Find where the given text appears and provide that cell's center as (X, Y) coordinate. 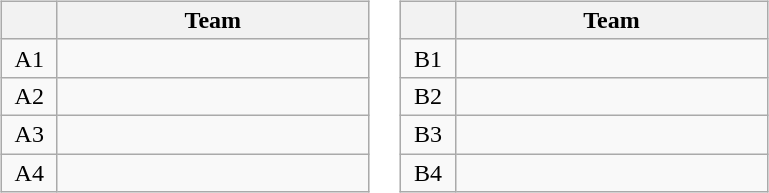
B2 (428, 96)
B4 (428, 173)
A1 (29, 58)
B3 (428, 134)
A2 (29, 96)
A4 (29, 173)
B1 (428, 58)
A3 (29, 134)
